Locate the cell with the specified text and output its [x, y] center coordinate. 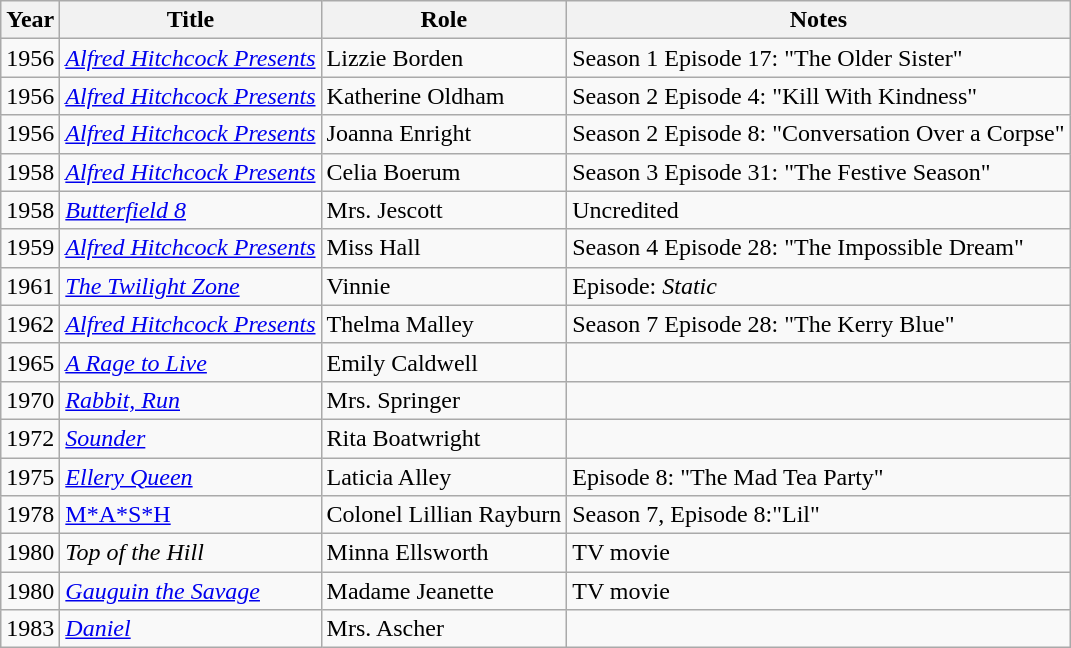
Colonel Lillian Rayburn [444, 515]
Season 3 Episode 31: "The Festive Season" [818, 172]
Katherine Oldham [444, 96]
A Rage to Live [190, 362]
1978 [30, 515]
Uncredited [818, 210]
1983 [30, 629]
Celia Boerum [444, 172]
Episode 8: "The Mad Tea Party" [818, 477]
Season 2 Episode 8: "Conversation Over a Corpse" [818, 134]
Lizzie Borden [444, 58]
Season 2 Episode 4: "Kill With Kindness" [818, 96]
Vinnie [444, 286]
Butterfield 8 [190, 210]
Daniel [190, 629]
Joanna Enright [444, 134]
1962 [30, 324]
1961 [30, 286]
Role [444, 20]
Mrs. Springer [444, 400]
1965 [30, 362]
Madame Jeanette [444, 591]
Season 1 Episode 17: "The Older Sister" [818, 58]
Rita Boatwright [444, 438]
Mrs. Jescott [444, 210]
1975 [30, 477]
Season 4 Episode 28: "The Impossible Dream" [818, 248]
Rabbit, Run [190, 400]
Title [190, 20]
Top of the Hill [190, 553]
Minna Ellsworth [444, 553]
Gauguin the Savage [190, 591]
Year [30, 20]
The Twilight Zone [190, 286]
Laticia Alley [444, 477]
Sounder [190, 438]
Mrs. Ascher [444, 629]
Season 7, Episode 8:"Lil" [818, 515]
1972 [30, 438]
1970 [30, 400]
Season 7 Episode 28: "The Kerry Blue" [818, 324]
M*A*S*H [190, 515]
Episode: Static [818, 286]
Notes [818, 20]
Miss Hall [444, 248]
Thelma Malley [444, 324]
Ellery Queen [190, 477]
1959 [30, 248]
Emily Caldwell [444, 362]
